Identify which cell holds the provided text, then report its [X, Y] central coordinate. 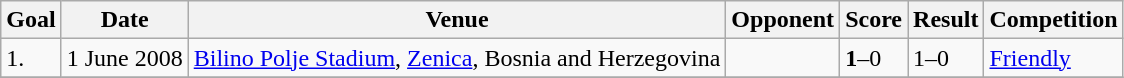
1 June 2008 [124, 58]
Opponent [783, 20]
Score [874, 20]
Goal [31, 20]
Date [124, 20]
Venue [457, 20]
Result [946, 20]
Competition [1054, 20]
Friendly [1054, 58]
Bilino Polje Stadium, Zenica, Bosnia and Herzegovina [457, 58]
1. [31, 58]
